Search for the cell housing the specified text and yield its (X, Y) center coordinate. 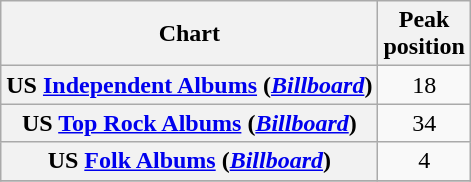
4 (424, 161)
34 (424, 123)
US Top Rock Albums (Billboard) (190, 123)
18 (424, 85)
Chart (190, 34)
Peakposition (424, 34)
US Folk Albums (Billboard) (190, 161)
US Independent Albums (Billboard) (190, 85)
